Find where the given text appears and provide that cell's center as [X, Y] coordinate. 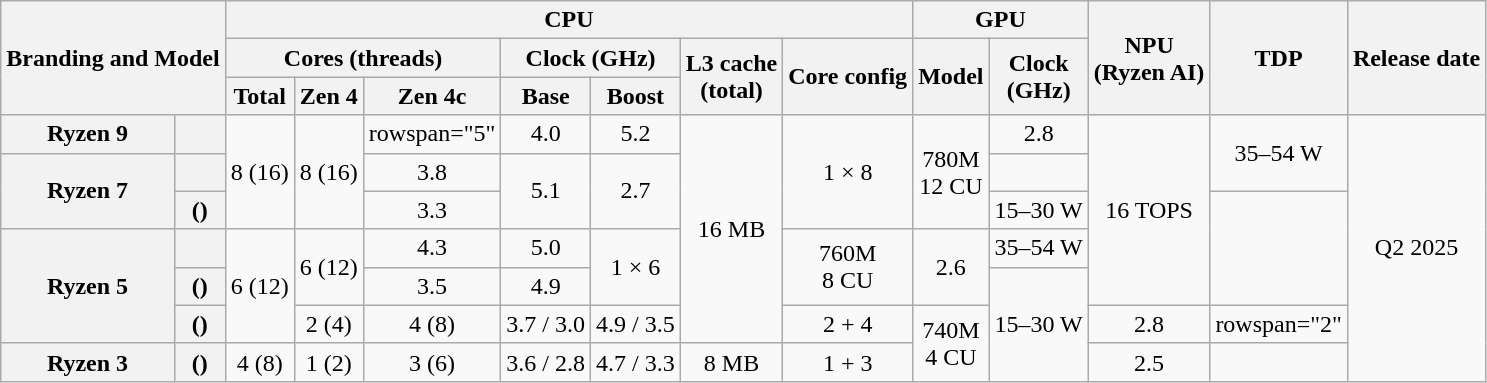
3.5 [432, 286]
4.0 [546, 134]
Ryzen 5 [88, 286]
5.2 [636, 134]
2 + 4 [848, 324]
GPU [1001, 20]
4.9 [546, 286]
5.1 [546, 191]
rowspan="2" [1279, 324]
4.7 / 3.3 [636, 362]
Total [260, 96]
Model [951, 77]
2.5 [1149, 362]
3.3 [432, 210]
Zen 4c [432, 96]
3.7 / 3.0 [546, 324]
1 (2) [328, 362]
1 × 6 [636, 267]
740M4 CU [951, 343]
1 + 3 [848, 362]
4.3 [432, 248]
2.6 [951, 267]
2 (4) [328, 324]
Boost [636, 96]
rowspan="5" [432, 134]
NPU(Ryzen AI) [1149, 58]
CPU [568, 20]
L3 cache(total) [731, 77]
4.9 / 3.5 [636, 324]
2.7 [636, 191]
Clock(GHz) [1038, 77]
780M12 CU [951, 172]
16 MB [731, 229]
3 (6) [432, 362]
1 × 8 [848, 172]
760M8 CU [848, 267]
Core config [848, 77]
3.6 / 2.8 [546, 362]
Ryzen 9 [88, 134]
Q2 2025 [1416, 248]
Zen 4 [328, 96]
8 MB [731, 362]
3.8 [432, 172]
TDP [1279, 58]
5.0 [546, 248]
Base [546, 96]
Clock (GHz) [590, 58]
16 TOPS [1149, 210]
Branding and Model [113, 58]
Ryzen 7 [88, 191]
Release date [1416, 58]
Cores (threads) [363, 58]
Ryzen 3 [88, 362]
